Search for the cell housing the specified text and yield its (X, Y) center coordinate. 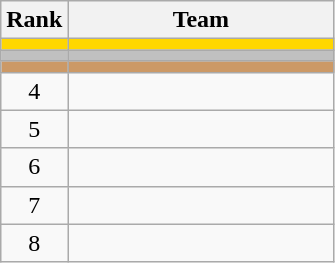
6 (34, 167)
5 (34, 129)
Team (201, 20)
8 (34, 243)
4 (34, 91)
7 (34, 205)
Rank (34, 20)
